Return [x, y] of the center of cell containing provided text 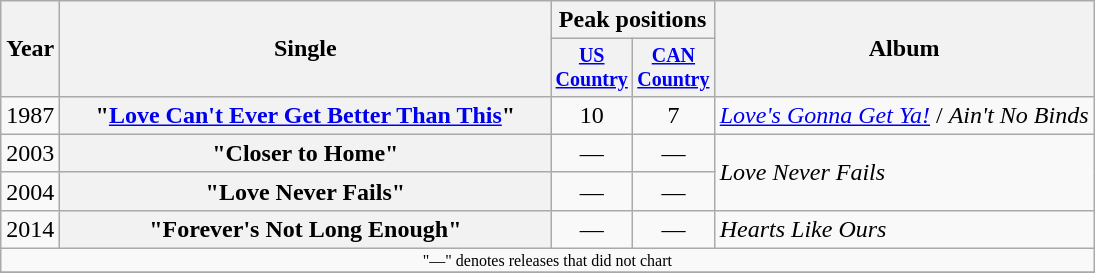
Year [30, 49]
2003 [30, 153]
10 [592, 115]
1987 [30, 115]
"Closer to Home" [306, 153]
Single [306, 49]
CAN Country [674, 68]
Love Never Fails [904, 172]
"Love Can't Ever Get Better Than This" [306, 115]
"—" denotes releases that did not chart [548, 261]
2014 [30, 229]
Hearts Like Ours [904, 229]
"Love Never Fails" [306, 191]
US Country [592, 68]
Peak positions [632, 20]
2004 [30, 191]
Love's Gonna Get Ya! / Ain't No Binds [904, 115]
Album [904, 49]
"Forever's Not Long Enough" [306, 229]
7 [674, 115]
